Extract the [X, Y] coordinate from the center of the cell holding the provided text.  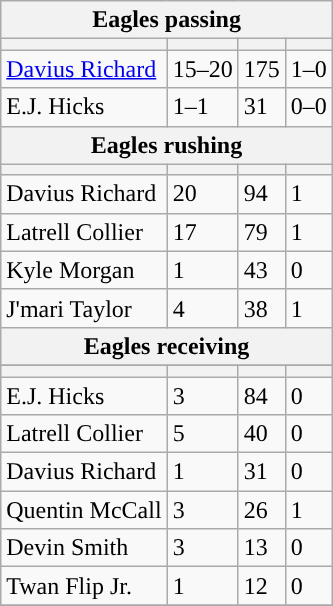
17 [202, 232]
43 [262, 270]
Eagles receiving [167, 346]
Eagles rushing [167, 145]
Quentin McCall [84, 510]
Twan Flip Jr. [84, 586]
26 [262, 510]
Devin Smith [84, 548]
13 [262, 548]
94 [262, 194]
0–0 [308, 107]
15–20 [202, 69]
20 [202, 194]
4 [202, 308]
Eagles passing [167, 20]
12 [262, 586]
40 [262, 434]
Kyle Morgan [84, 270]
1–1 [202, 107]
1–0 [308, 69]
84 [262, 395]
175 [262, 69]
J'mari Taylor [84, 308]
5 [202, 434]
79 [262, 232]
38 [262, 308]
